Locate the cell with the specified text and output its [X, Y] center coordinate. 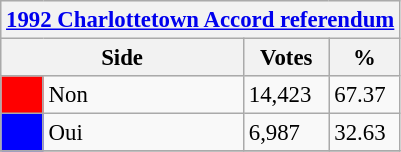
6,987 [286, 133]
Votes [286, 58]
Non [143, 95]
32.63 [364, 133]
67.37 [364, 95]
Side [122, 58]
14,423 [286, 95]
Oui [143, 133]
1992 Charlottetown Accord referendum [200, 20]
% [364, 58]
